Identify which cell holds the provided text, then report its (X, Y) central coordinate. 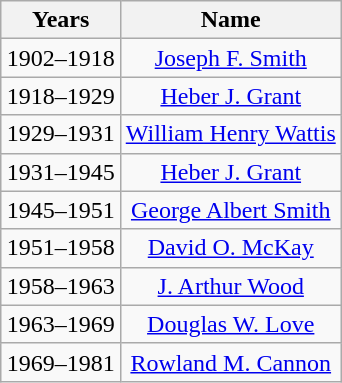
1929–1931 (60, 134)
1958–1963 (60, 286)
Douglas W. Love (230, 324)
William Henry Wattis (230, 134)
1951–1958 (60, 248)
1969–1981 (60, 362)
Name (230, 20)
George Albert Smith (230, 210)
1918–1929 (60, 96)
Years (60, 20)
1931–1945 (60, 172)
David O. McKay (230, 248)
Joseph F. Smith (230, 58)
1945–1951 (60, 210)
Rowland M. Cannon (230, 362)
1963–1969 (60, 324)
J. Arthur Wood (230, 286)
1902–1918 (60, 58)
